From the cell containing the given text, extract its center point as [X, Y] coordinate. 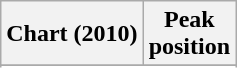
Chart (2010) [72, 34]
Peakposition [189, 34]
